Return (X, Y) of the center of cell containing provided text 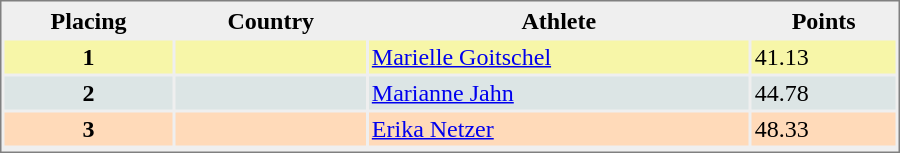
Points (824, 20)
2 (88, 92)
3 (88, 128)
41.13 (824, 56)
Placing (88, 20)
Country (271, 20)
Marielle Goitschel (559, 56)
Marianne Jahn (559, 92)
1 (88, 56)
44.78 (824, 92)
Erika Netzer (559, 128)
48.33 (824, 128)
Athlete (559, 20)
